Return the [x, y] coordinate for the center point of the cell that contains the specified text.  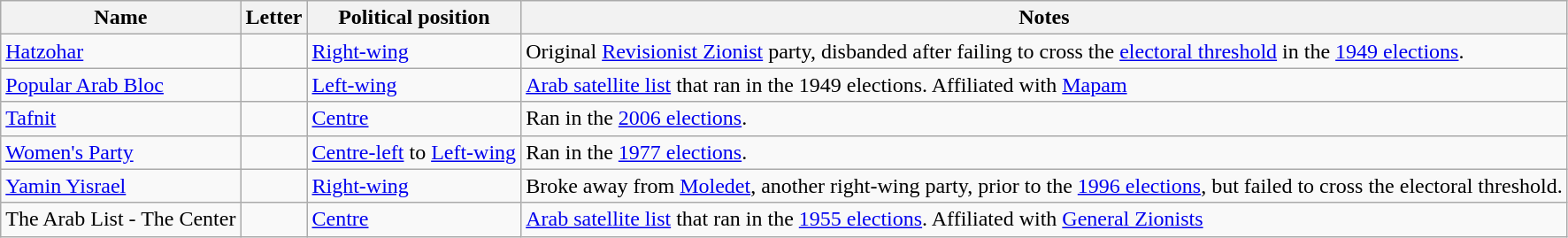
The Arab List - The Center [120, 219]
Left-wing [414, 85]
Centre-left to Left-wing [414, 152]
Arab satellite list that ran in the 1949 elections. Affiliated with Mapam [1044, 85]
Popular Arab Bloc [120, 85]
Arab satellite list that ran in the 1955 elections. Affiliated with General Zionists [1044, 219]
Political position [414, 18]
Ran in the 1977 elections. [1044, 152]
Name [120, 18]
Broke away from Moledet, another right-wing party, prior to the 1996 elections, but failed to cross the electoral threshold. [1044, 186]
Yamin Yisrael [120, 186]
Tafnit [120, 119]
Notes [1044, 18]
Letter [274, 18]
Original Revisionist Zionist party, disbanded after failing to cross the electoral threshold in the 1949 elections. [1044, 51]
Hatzohar [120, 51]
Ran in the 2006 elections. [1044, 119]
Women's Party [120, 152]
